Pinpoint the cell where the given text exists, returning its [x, y] midpoint coordinate. 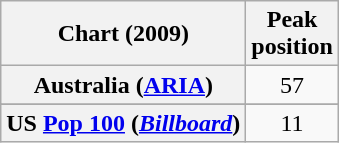
Chart (2009) [124, 34]
Australia (ARIA) [124, 85]
US Pop 100 (Billboard) [124, 123]
57 [292, 85]
Peakposition [292, 34]
11 [292, 123]
